Provide the (X, Y) coordinate of the cell's center where the given text is located.  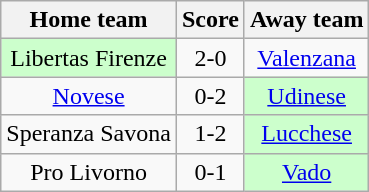
Vado (306, 172)
Speranza Savona (89, 134)
Valenzana (306, 58)
Udinese (306, 96)
Lucchese (306, 134)
0-1 (210, 172)
Away team (306, 20)
0-2 (210, 96)
Novese (89, 96)
Pro Livorno (89, 172)
2-0 (210, 58)
1-2 (210, 134)
Home team (89, 20)
Libertas Firenze (89, 58)
Score (210, 20)
